Return [X, Y] of the center of cell containing provided text 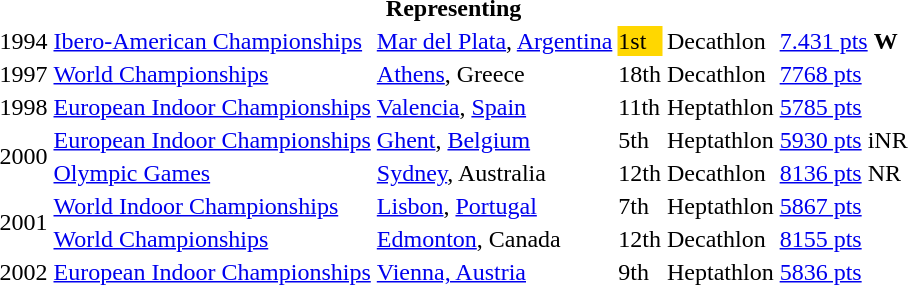
Olympic Games [212, 173]
Sydney, Australia [494, 173]
1st [640, 41]
Edmonton, Canada [494, 239]
Lisbon, Portugal [494, 206]
11th [640, 107]
18th [640, 74]
Ghent, Belgium [494, 140]
Mar del Plata, Argentina [494, 41]
Athens, Greece [494, 74]
5th [640, 140]
Valencia, Spain [494, 107]
7th [640, 206]
World Indoor Championships [212, 206]
Ibero-American Championships [212, 41]
